Identify which cell holds the provided text, then report its [X, Y] central coordinate. 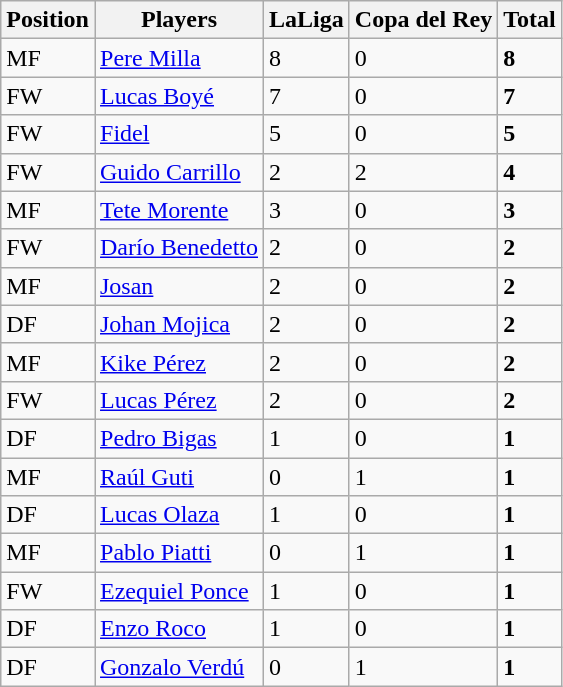
Darío Benedetto [178, 248]
Guido Carrillo [178, 172]
Gonzalo Verdú [178, 667]
Total [530, 20]
Johan Mojica [178, 324]
Fidel [178, 134]
Tete Morente [178, 210]
4 [530, 172]
Lucas Boyé [178, 96]
Josan [178, 286]
Raúl Guti [178, 477]
Ezequiel Ponce [178, 591]
Pere Milla [178, 58]
Lucas Pérez [178, 400]
Copa del Rey [423, 20]
Pedro Bigas [178, 438]
Lucas Olaza [178, 515]
Pablo Piatti [178, 553]
Kike Pérez [178, 362]
Position [48, 20]
Enzo Roco [178, 629]
LaLiga [307, 20]
Players [178, 20]
